Detect which cell encompasses the target text, then output its [X, Y] center coordinate. 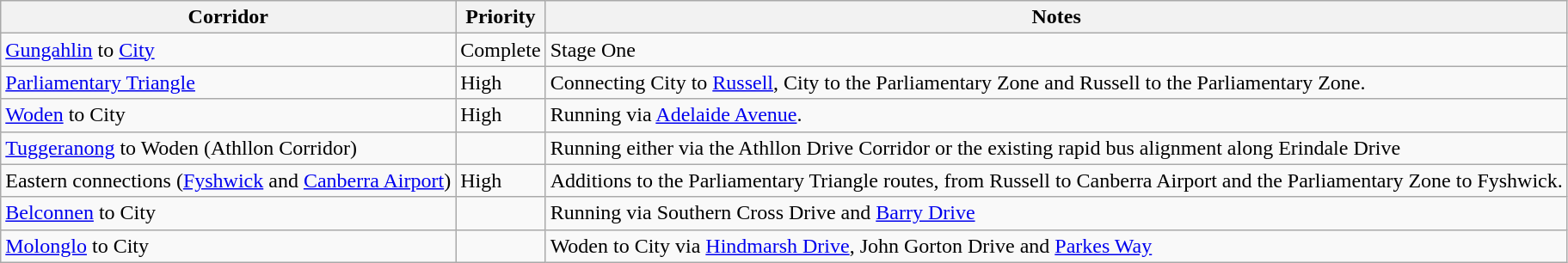
Corridor [229, 17]
Stage One [1056, 50]
Woden to City via Hindmarsh Drive, John Gorton Drive and Parkes Way [1056, 246]
Running either via the Athllon Drive Corridor or the existing rapid bus alignment along Erindale Drive [1056, 148]
Complete [501, 50]
Molonglo to City [229, 246]
Parliamentary Triangle [229, 83]
Belconnen to City [229, 213]
Notes [1056, 17]
Connecting City to Russell, City to the Parliamentary Zone and Russell to the Parliamentary Zone. [1056, 83]
Tuggeranong to Woden (Athllon Corridor) [229, 148]
Priority [501, 17]
Eastern connections (Fyshwick and Canberra Airport) [229, 180]
Gungahlin to City [229, 50]
Woden to City [229, 115]
Additions to the Parliamentary Triangle routes, from Russell to Canberra Airport and the Parliamentary Zone to Fyshwick. [1056, 180]
Running via Adelaide Avenue. [1056, 115]
Running via Southern Cross Drive and Barry Drive [1056, 213]
